Capture the cell that displays the provided text and extract its (X, Y) central coordinate. 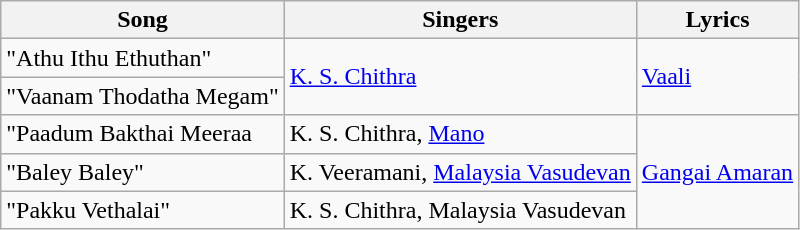
K. S. Chithra (460, 77)
Vaali (717, 77)
"Athu Ithu Ethuthan" (142, 58)
"Pakku Vethalai" (142, 210)
Song (142, 20)
Lyrics (717, 20)
Singers (460, 20)
"Vaanam Thodatha Megam" (142, 96)
K. S. Chithra, Mano (460, 134)
"Baley Baley" (142, 172)
K. Veeramani, Malaysia Vasudevan (460, 172)
K. S. Chithra, Malaysia Vasudevan (460, 210)
Gangai Amaran (717, 172)
"Paadum Bakthai Meeraa (142, 134)
